Identify which cell holds the provided text, then report its (X, Y) central coordinate. 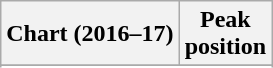
Peak position (225, 34)
Chart (2016–17) (90, 34)
